Capture the cell that displays the provided text and extract its (X, Y) central coordinate. 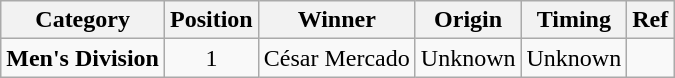
Position (212, 20)
Ref (650, 20)
Men's Division (83, 58)
César Mercado (336, 58)
Category (83, 20)
Winner (336, 20)
1 (212, 58)
Origin (468, 20)
Timing (574, 20)
